From the cell containing the given text, extract its center point as (X, Y) coordinate. 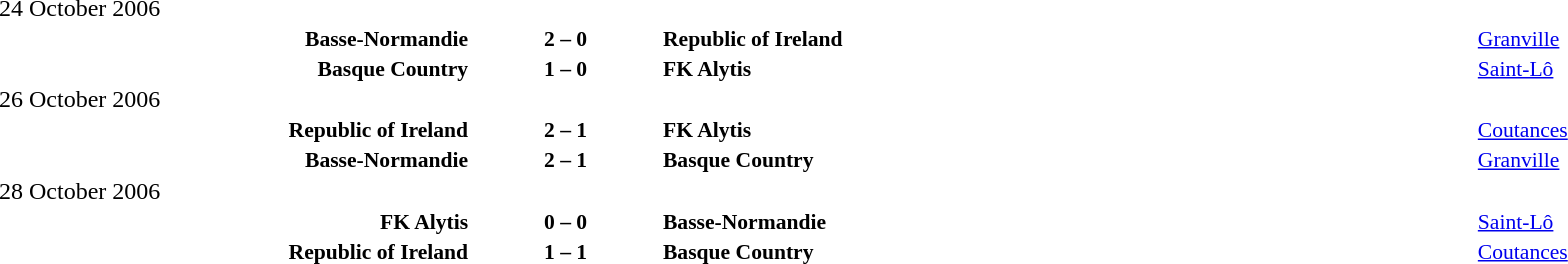
Basque Country (1068, 160)
1 – 0 (566, 68)
0 – 0 (566, 222)
2 – 0 (566, 38)
Basse-Normandie (1068, 222)
Republic of Ireland (1068, 38)
